Return (x, y) of the center of cell containing provided text 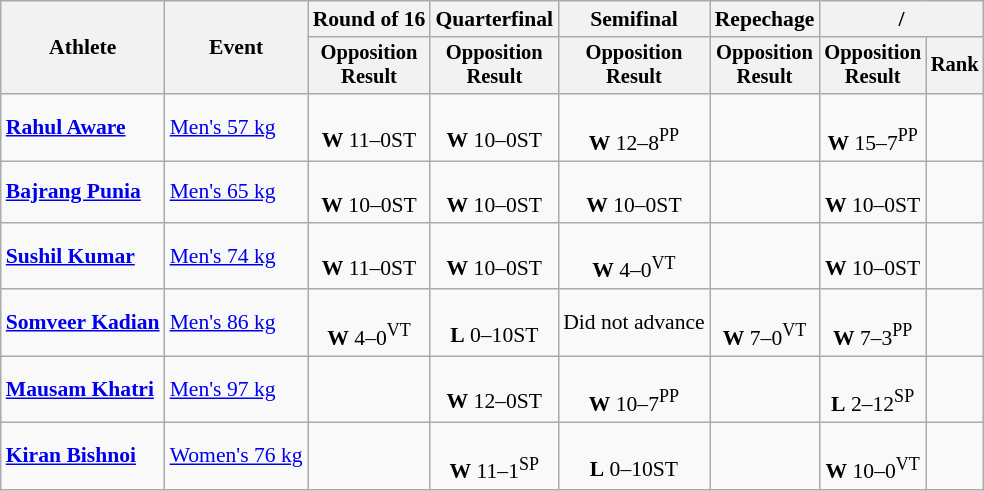
Semifinal (634, 19)
Kiran Bishnoi (83, 456)
Repechage (765, 19)
Men's 74 kg (236, 256)
Men's 65 kg (236, 192)
Men's 86 kg (236, 322)
Rahul Aware (83, 128)
/ (901, 19)
W 7–0VT (765, 322)
Quarterfinal (494, 19)
W 12–8PP (634, 128)
W 12–0ST (494, 390)
Rank (955, 66)
Did not advance (634, 322)
Bajrang Punia (83, 192)
W 10–0VT (872, 456)
L 2–12SP (872, 390)
W 7–3PP (872, 322)
Event (236, 48)
Men's 57 kg (236, 128)
Men's 97 kg (236, 390)
Somveer Kadian (83, 322)
Mausam Khatri (83, 390)
W 11–1SP (494, 456)
Sushil Kumar (83, 256)
Athlete (83, 48)
W 15–7PP (872, 128)
Women's 76 kg (236, 456)
Round of 16 (370, 19)
W 10–7PP (634, 390)
